Provide the [X, Y] coordinate of the cell's center where the given text is located.  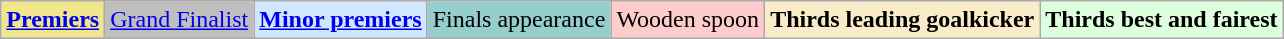
Wooden spoon [688, 20]
Premiers [53, 20]
Minor premiers [340, 20]
Finals appearance [519, 20]
Thirds best and fairest [1162, 20]
Grand Finalist [180, 20]
Thirds leading goalkicker [902, 20]
